Return [X, Y] of the center of cell containing provided text 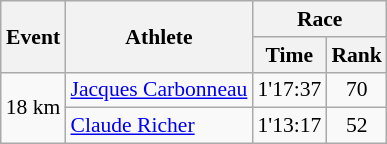
52 [356, 126]
Rank [356, 55]
70 [356, 90]
1'13:17 [289, 126]
1'17:37 [289, 90]
Athlete [158, 36]
Jacques Carbonneau [158, 90]
Race [320, 19]
Claude Richer [158, 126]
Event [34, 36]
Time [289, 55]
18 km [34, 108]
